Identify which cell holds the provided text, then report its [X, Y] central coordinate. 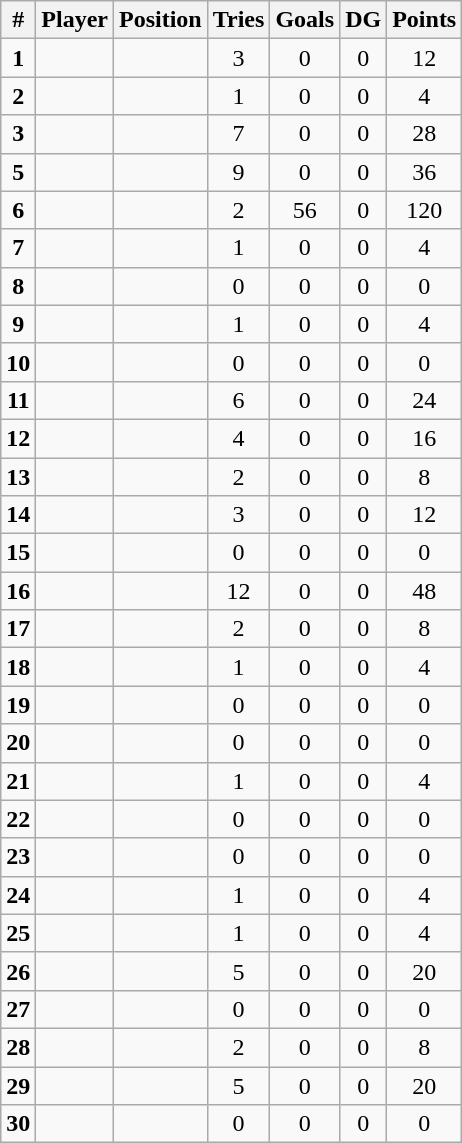
120 [424, 210]
15 [18, 553]
48 [424, 591]
26 [18, 971]
22 [18, 819]
56 [305, 210]
21 [18, 781]
Tries [238, 20]
Points [424, 20]
11 [18, 400]
14 [18, 515]
36 [424, 172]
18 [18, 667]
25 [18, 933]
DG [364, 20]
23 [18, 857]
13 [18, 477]
Position [161, 20]
30 [18, 1124]
29 [18, 1085]
17 [18, 629]
19 [18, 705]
Goals [305, 20]
10 [18, 362]
27 [18, 1009]
Player [75, 20]
# [18, 20]
